Detect which cell encompasses the target text, then output its (X, Y) center coordinate. 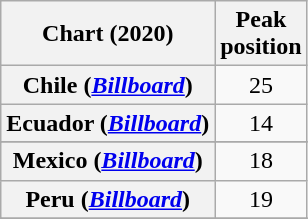
Ecuador (Billboard) (108, 123)
18 (261, 161)
14 (261, 123)
25 (261, 85)
Chile (Billboard) (108, 85)
Chart (2020) (108, 34)
Mexico (Billboard) (108, 161)
Peru (Billboard) (108, 199)
19 (261, 199)
Peakposition (261, 34)
